Extract the (x, y) coordinate from the center of the cell holding the provided text.  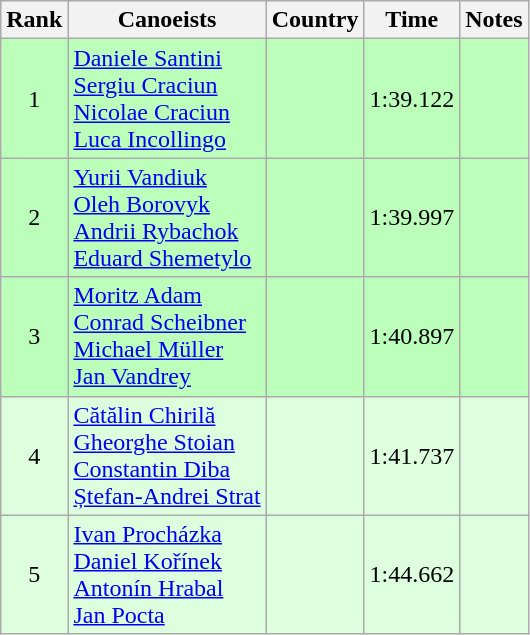
Rank (34, 20)
1:39.997 (412, 218)
1:40.897 (412, 336)
Canoeists (167, 20)
Moritz AdamConrad ScheibnerMichael MüllerJan Vandrey (167, 336)
5 (34, 574)
1 (34, 98)
1:41.737 (412, 456)
1:39.122 (412, 98)
Yurii VandiukOleh BorovykAndrii RybachokEduard Shemetylo (167, 218)
Country (315, 20)
Daniele SantiniSergiu CraciunNicolae CraciunLuca Incollingo (167, 98)
1:44.662 (412, 574)
Notes (494, 20)
Cătălin ChirilăGheorghe StoianConstantin DibaȘtefan-Andrei Strat (167, 456)
4 (34, 456)
3 (34, 336)
Ivan ProcházkaDaniel KořínekAntonín HrabalJan Pocta (167, 574)
2 (34, 218)
Time (412, 20)
